Determine the [X, Y] coordinate at the center of the cell enclosing the given text.  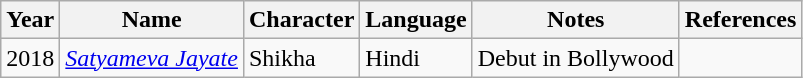
Name [152, 20]
Shikha [301, 58]
Notes [576, 20]
Debut in Bollywood [576, 58]
2018 [30, 58]
Year [30, 20]
Character [301, 20]
Hindi [416, 58]
Language [416, 20]
Satyameva Jayate [152, 58]
References [740, 20]
